Detect which cell encompasses the target text, then output its [X, Y] center coordinate. 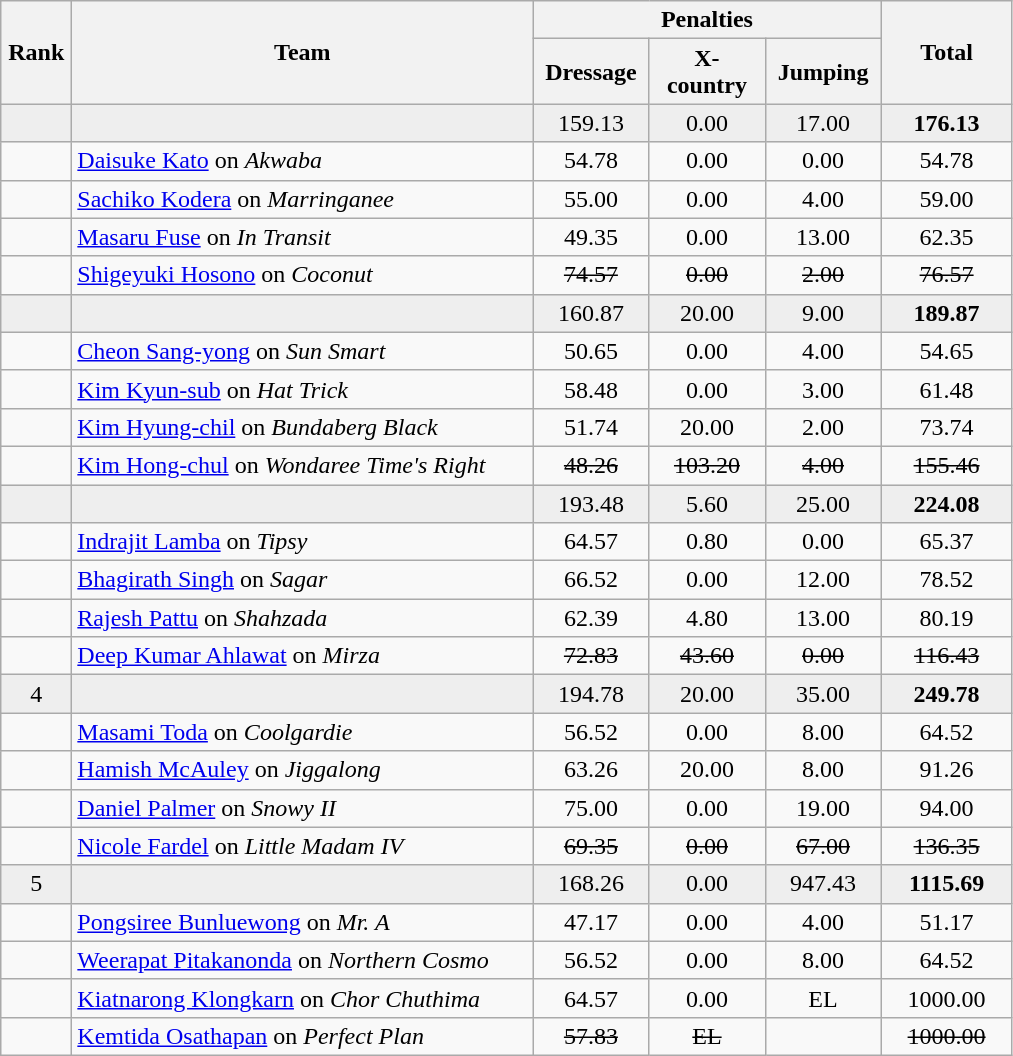
176.13 [946, 123]
194.78 [591, 694]
Pongsiree Bunluewong on Mr. A [302, 922]
94.00 [946, 808]
78.52 [946, 580]
Kim Hong-chul on Wondaree Time's Right [302, 465]
Dressage [591, 72]
Sachiko Kodera on Marringanee [302, 199]
49.35 [591, 237]
63.26 [591, 770]
47.17 [591, 922]
80.19 [946, 618]
51.74 [591, 427]
12.00 [823, 580]
25.00 [823, 503]
50.65 [591, 351]
Kim Hyung-chil on Bundaberg Black [302, 427]
159.13 [591, 123]
76.57 [946, 275]
54.65 [946, 351]
73.74 [946, 427]
75.00 [591, 808]
66.52 [591, 580]
116.43 [946, 656]
5 [36, 884]
Masami Toda on Coolgardie [302, 732]
947.43 [823, 884]
19.00 [823, 808]
Bhagirath Singh on Sagar [302, 580]
Hamish McAuley on Jiggalong [302, 770]
Cheon Sang-yong on Sun Smart [302, 351]
X-country [707, 72]
193.48 [591, 503]
Penalties [707, 20]
Weerapat Pitakanonda on Northern Cosmo [302, 960]
Indrajit Lamba on Tipsy [302, 542]
1115.69 [946, 884]
62.39 [591, 618]
249.78 [946, 694]
65.37 [946, 542]
62.35 [946, 237]
Kiatnarong Klongkarn on Chor Chuthima [302, 998]
Jumping [823, 72]
55.00 [591, 199]
Daisuke Kato on Akwaba [302, 161]
9.00 [823, 313]
Nicole Fardel on Little Madam IV [302, 846]
59.00 [946, 199]
136.35 [946, 846]
Total [946, 52]
58.48 [591, 389]
43.60 [707, 656]
103.20 [707, 465]
69.35 [591, 846]
57.83 [591, 1036]
0.80 [707, 542]
51.17 [946, 922]
Team [302, 52]
3.00 [823, 389]
17.00 [823, 123]
5.60 [707, 503]
48.26 [591, 465]
Kim Kyun-sub on Hat Trick [302, 389]
35.00 [823, 694]
189.87 [946, 313]
224.08 [946, 503]
74.57 [591, 275]
67.00 [823, 846]
4.80 [707, 618]
Deep Kumar Ahlawat on Mirza [302, 656]
Kemtida Osathapan on Perfect Plan [302, 1036]
4 [36, 694]
91.26 [946, 770]
168.26 [591, 884]
Daniel Palmer on Snowy II [302, 808]
Masaru Fuse on In Transit [302, 237]
160.87 [591, 313]
72.83 [591, 656]
155.46 [946, 465]
Rajesh Pattu on Shahzada [302, 618]
61.48 [946, 389]
Shigeyuki Hosono on Coconut [302, 275]
Rank [36, 52]
